Provide the (X, Y) coordinate of the cell's center where the given text is located.  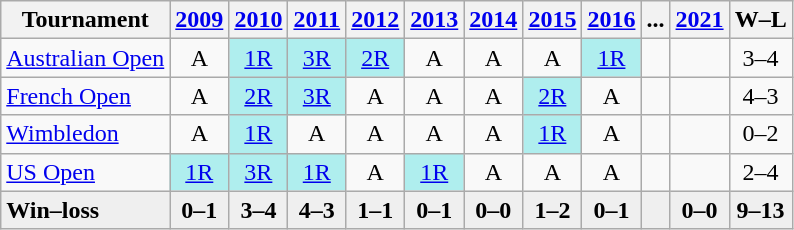
Tournament (86, 20)
2013 (434, 20)
French Open (86, 96)
2015 (552, 20)
US Open (86, 172)
2012 (376, 20)
2014 (494, 20)
2021 (700, 20)
0–2 (760, 134)
9–13 (760, 210)
... (656, 20)
W–L (760, 20)
1–1 (376, 210)
Win–loss (86, 210)
1–2 (552, 210)
2011 (317, 20)
2009 (200, 20)
Wimbledon (86, 134)
2016 (612, 20)
2010 (258, 20)
Australian Open (86, 58)
2–4 (760, 172)
